Locate the cell with the specified text and output its (X, Y) center coordinate. 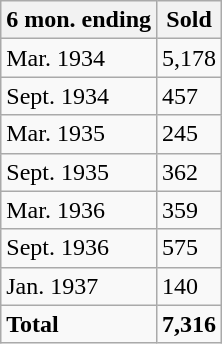
Mar. 1934 (79, 58)
Sept. 1934 (79, 96)
Sold (190, 20)
Sept. 1935 (79, 172)
Sept. 1936 (79, 248)
457 (190, 96)
359 (190, 210)
362 (190, 172)
Jan. 1937 (79, 286)
7,316 (190, 324)
5,178 (190, 58)
Mar. 1935 (79, 134)
Total (79, 324)
245 (190, 134)
Mar. 1936 (79, 210)
140 (190, 286)
575 (190, 248)
6 mon. ending (79, 20)
